Detect which cell encompasses the target text, then output its [x, y] center coordinate. 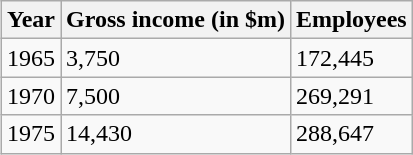
269,291 [352, 96]
14,430 [176, 134]
1970 [32, 96]
172,445 [352, 58]
3,750 [176, 58]
1965 [32, 58]
Year [32, 20]
Employees [352, 20]
288,647 [352, 134]
Gross income (in $m) [176, 20]
7,500 [176, 96]
1975 [32, 134]
